From the cell containing the given text, extract its center point as (X, Y) coordinate. 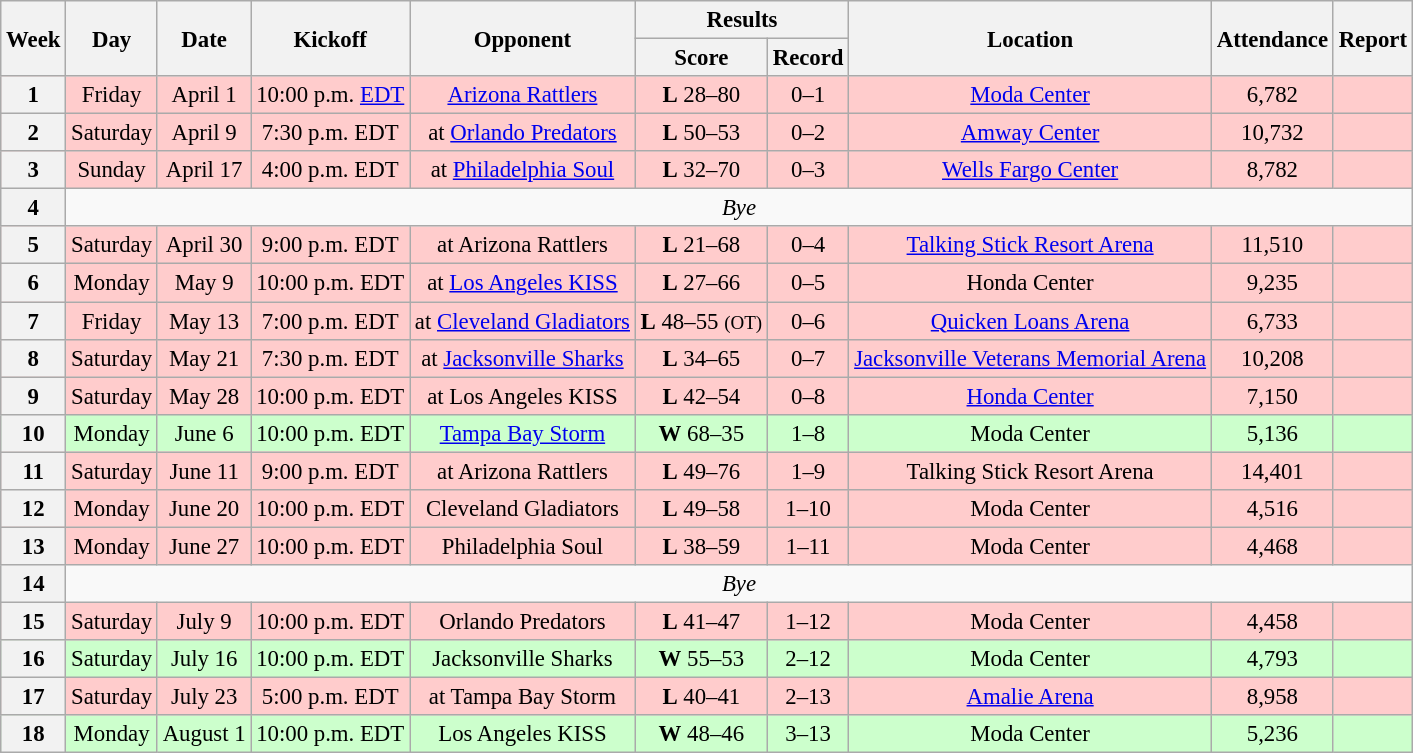
July 9 (204, 621)
at Philadelphia Soul (523, 170)
Arizona Rattlers (523, 95)
August 1 (204, 734)
4,793 (1272, 659)
0–7 (808, 358)
May 13 (204, 321)
June 6 (204, 433)
9 (34, 396)
L 42–54 (701, 396)
5,236 (1272, 734)
15 (34, 621)
0–1 (808, 95)
7,150 (1272, 396)
11 (34, 471)
5,136 (1272, 433)
W 48–46 (701, 734)
Score (701, 58)
8,958 (1272, 697)
W 68–35 (701, 433)
8 (34, 358)
1–10 (808, 509)
1 (34, 95)
1–12 (808, 621)
L 49–58 (701, 509)
L 34–65 (701, 358)
June 11 (204, 471)
Date (204, 38)
10,208 (1272, 358)
4:00 p.m. EDT (330, 170)
at Jacksonville Sharks (523, 358)
14,401 (1272, 471)
April 17 (204, 170)
April 9 (204, 133)
at Orlando Predators (523, 133)
Day (112, 38)
July 23 (204, 697)
L 32–70 (701, 170)
L 38–59 (701, 546)
12 (34, 509)
April 30 (204, 245)
5:00 p.m. EDT (330, 697)
10,732 (1272, 133)
16 (34, 659)
June 27 (204, 546)
Location (1030, 38)
0–2 (808, 133)
14 (34, 584)
Philadelphia Soul (523, 546)
W 55–53 (701, 659)
Jacksonville Veterans Memorial Arena (1030, 358)
June 20 (204, 509)
Record (808, 58)
18 (34, 734)
8,782 (1272, 170)
6,733 (1272, 321)
2–13 (808, 697)
Wells Fargo Center (1030, 170)
1–8 (808, 433)
Amway Center (1030, 133)
1–11 (808, 546)
May 28 (204, 396)
L 41–47 (701, 621)
L 49–76 (701, 471)
3–13 (808, 734)
6,782 (1272, 95)
Week (34, 38)
Los Angeles KISS (523, 734)
Cleveland Gladiators (523, 509)
4,458 (1272, 621)
L 48–55 (OT) (701, 321)
Attendance (1272, 38)
at Tampa Bay Storm (523, 697)
L 50–53 (701, 133)
11,510 (1272, 245)
2 (34, 133)
6 (34, 283)
13 (34, 546)
Quicken Loans Arena (1030, 321)
May 9 (204, 283)
L 21–68 (701, 245)
at Cleveland Gladiators (523, 321)
0–3 (808, 170)
4,468 (1272, 546)
May 21 (204, 358)
L 40–41 (701, 697)
Jacksonville Sharks (523, 659)
Kickoff (330, 38)
April 1 (204, 95)
10 (34, 433)
Results (742, 20)
0–6 (808, 321)
Tampa Bay Storm (523, 433)
4,516 (1272, 509)
7 (34, 321)
Opponent (523, 38)
L 28–80 (701, 95)
3 (34, 170)
5 (34, 245)
0–5 (808, 283)
2–12 (808, 659)
0–8 (808, 396)
4 (34, 208)
L 27–66 (701, 283)
17 (34, 697)
July 16 (204, 659)
9,235 (1272, 283)
Orlando Predators (523, 621)
7:00 p.m. EDT (330, 321)
Amalie Arena (1030, 697)
1–9 (808, 471)
Report (1372, 38)
0–4 (808, 245)
Sunday (112, 170)
